Return the [X, Y] coordinate for the center point of the cell that contains the specified text.  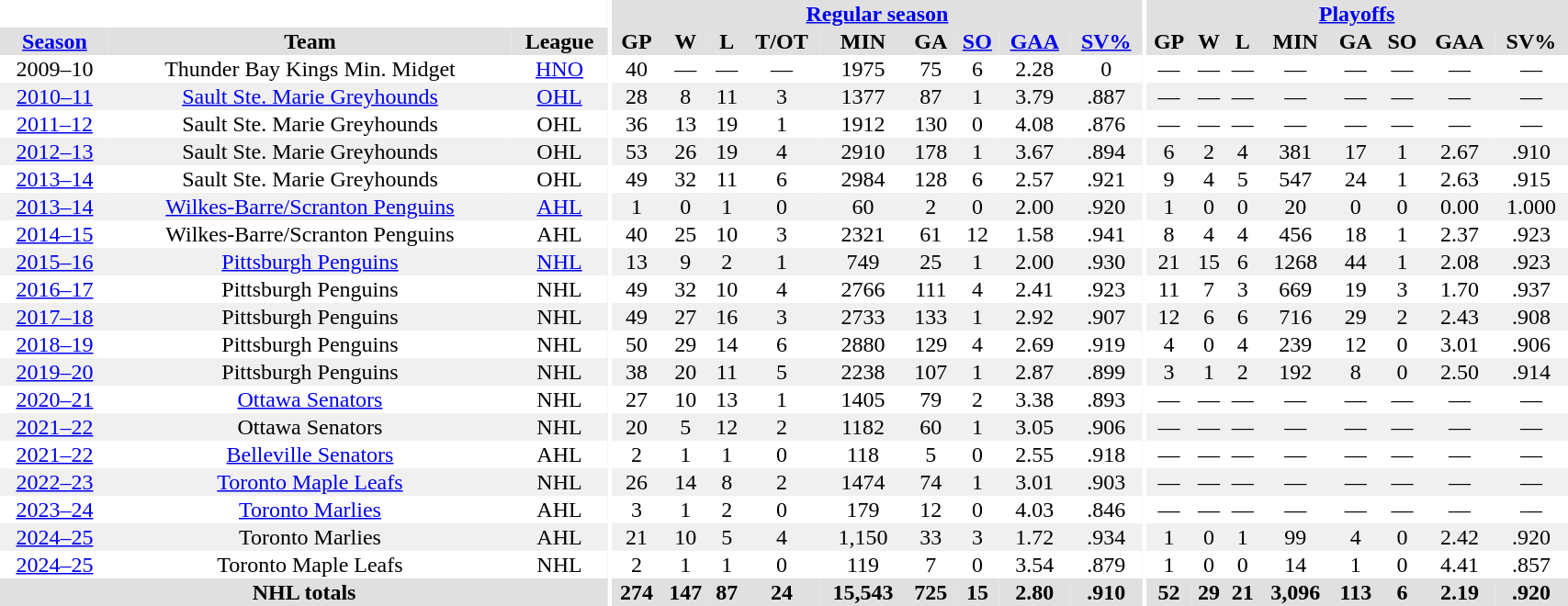
2010–11 [55, 96]
192 [1295, 372]
2020–21 [55, 399]
2.57 [1034, 179]
2011–12 [55, 124]
2.41 [1034, 289]
1.58 [1034, 234]
2019–20 [55, 372]
111 [931, 289]
2238 [863, 372]
130 [931, 124]
1.72 [1034, 537]
274 [636, 592]
2012–13 [55, 151]
Belleville Senators [310, 454]
147 [685, 592]
2009–10 [55, 69]
2014–15 [55, 234]
2018–19 [55, 344]
4.41 [1459, 565]
1,150 [863, 537]
3.79 [1034, 96]
1.70 [1459, 289]
T/OT [782, 41]
NHL totals [304, 592]
2321 [863, 234]
547 [1295, 179]
League [559, 41]
Thunder Bay Kings Min. Midget [310, 69]
2022–23 [55, 482]
HNO [559, 69]
133 [931, 317]
74 [931, 482]
17 [1356, 151]
28 [636, 96]
36 [636, 124]
1975 [863, 69]
1474 [863, 482]
99 [1295, 537]
1182 [863, 427]
2766 [863, 289]
2984 [863, 179]
.857 [1530, 565]
3.05 [1034, 427]
716 [1295, 317]
2.37 [1459, 234]
456 [1295, 234]
2.92 [1034, 317]
2017–18 [55, 317]
179 [863, 510]
1.000 [1530, 207]
Playoffs [1358, 14]
.930 [1106, 262]
.893 [1106, 399]
2.42 [1459, 537]
129 [931, 344]
113 [1356, 592]
15,543 [863, 592]
3.38 [1034, 399]
0.00 [1459, 207]
3.67 [1034, 151]
.919 [1106, 344]
.887 [1106, 96]
381 [1295, 151]
2.80 [1034, 592]
2.08 [1459, 262]
1377 [863, 96]
52 [1169, 592]
79 [931, 399]
2.28 [1034, 69]
.921 [1106, 179]
3,096 [1295, 592]
2.63 [1459, 179]
107 [931, 372]
.879 [1106, 565]
.915 [1530, 179]
.899 [1106, 372]
18 [1356, 234]
33 [931, 537]
.876 [1106, 124]
2015–16 [55, 262]
Team [310, 41]
.846 [1106, 510]
61 [931, 234]
2.67 [1459, 151]
2016–17 [55, 289]
75 [931, 69]
119 [863, 565]
1268 [1295, 262]
128 [931, 179]
2.87 [1034, 372]
118 [863, 454]
.934 [1106, 537]
239 [1295, 344]
50 [636, 344]
669 [1295, 289]
.908 [1530, 317]
44 [1356, 262]
2.43 [1459, 317]
725 [931, 592]
2.55 [1034, 454]
2880 [863, 344]
53 [636, 151]
2733 [863, 317]
1912 [863, 124]
2023–24 [55, 510]
.937 [1530, 289]
3.54 [1034, 565]
2.69 [1034, 344]
2.19 [1459, 592]
2910 [863, 151]
4.03 [1034, 510]
38 [636, 372]
.914 [1530, 372]
.907 [1106, 317]
749 [863, 262]
.903 [1106, 482]
178 [931, 151]
16 [728, 317]
.894 [1106, 151]
2.50 [1459, 372]
.941 [1106, 234]
Season [55, 41]
1405 [863, 399]
.918 [1106, 454]
4.08 [1034, 124]
Regular season [876, 14]
